Return (x, y) of the center of cell containing provided text 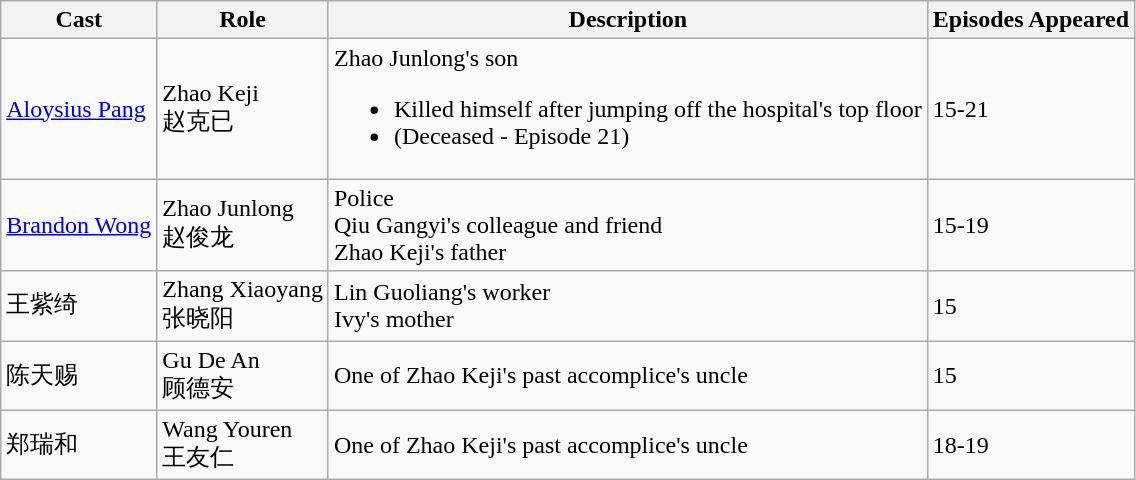
郑瑞和 (79, 445)
Wang Youren 王友仁 (243, 445)
Brandon Wong (79, 225)
Zhao Junlong's sonKilled himself after jumping off the hospital's top floor(Deceased - Episode 21) (628, 109)
18-19 (1030, 445)
Zhao Junlong 赵俊龙 (243, 225)
Role (243, 20)
Lin Guoliang's worker Ivy's mother (628, 306)
Episodes Appeared (1030, 20)
王紫绮 (79, 306)
陈天赐 (79, 375)
Gu De An 顾德安 (243, 375)
Zhao Keji 赵克已 (243, 109)
Description (628, 20)
15-19 (1030, 225)
Aloysius Pang (79, 109)
Cast (79, 20)
Zhang Xiaoyang 张晓阳 (243, 306)
Police Qiu Gangyi's colleague and friend Zhao Keji's father (628, 225)
15-21 (1030, 109)
